Return (x, y) of the center of cell containing provided text 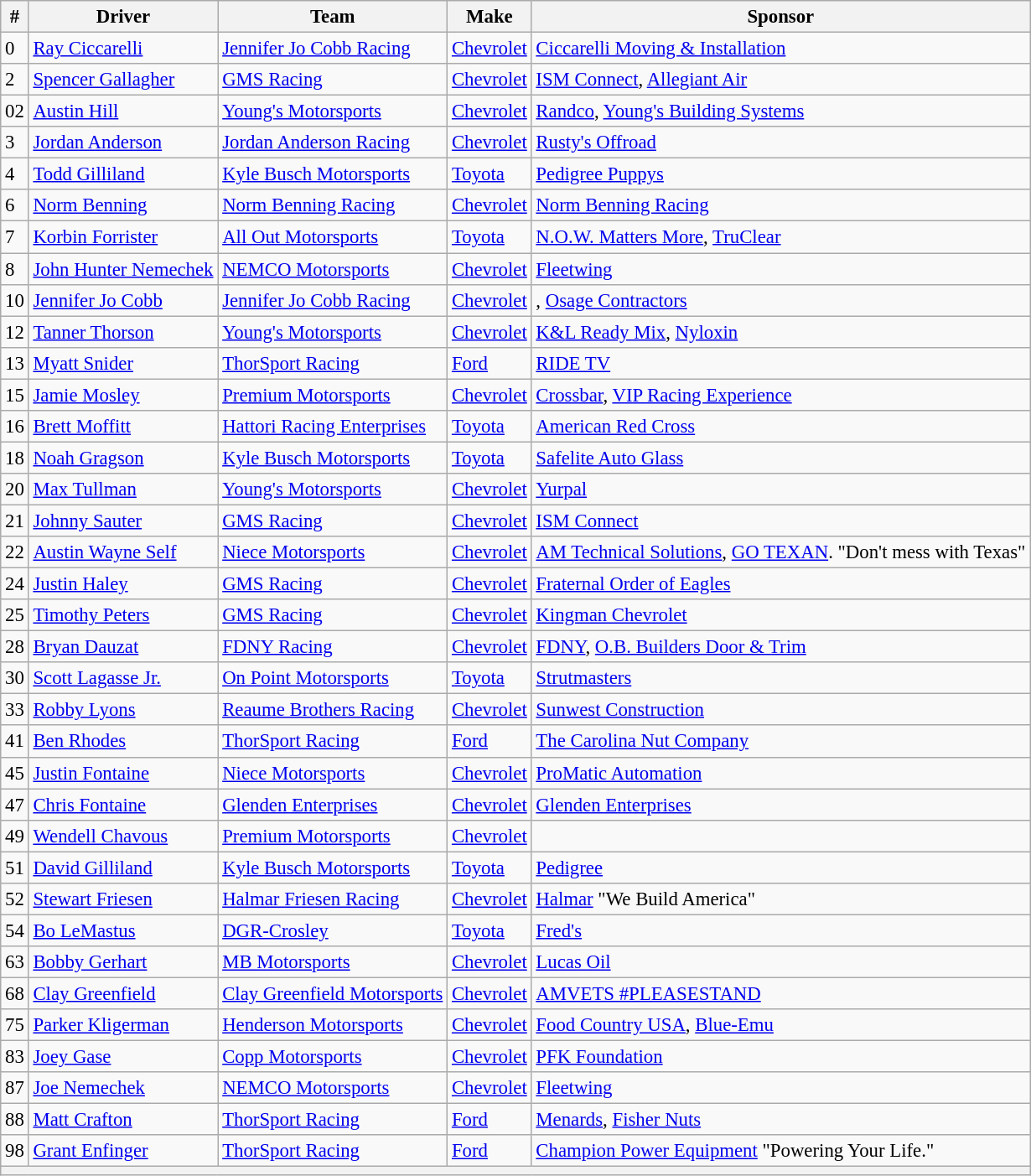
Robby Lyons (123, 710)
ISM Connect (781, 521)
83 (15, 1057)
Henderson Motorsports (333, 1025)
Stewart Friesen (123, 899)
2 (15, 80)
# (15, 17)
Halmar "We Build America" (781, 899)
Ray Ciccarelli (123, 49)
Max Tullman (123, 490)
41 (15, 742)
N.O.W. Matters More, TruClear (781, 237)
Clay Greenfield Motorsports (333, 993)
Parker Kligerman (123, 1025)
Justin Haley (123, 584)
Scott Lagasse Jr. (123, 678)
28 (15, 647)
Hattori Racing Enterprises (333, 427)
Jordan Anderson (123, 142)
51 (15, 868)
ProMatic Automation (781, 773)
Food Country USA, Blue-Emu (781, 1025)
On Point Motorsports (333, 678)
Menards, Fisher Nuts (781, 1120)
, Osage Contractors (781, 300)
Tanner Thorson (123, 332)
Safelite Auto Glass (781, 458)
Norm Benning (123, 205)
FDNY, O.B. Builders Door & Trim (781, 647)
10 (15, 300)
Bo LeMastus (123, 930)
Joey Gase (123, 1057)
68 (15, 993)
6 (15, 205)
RIDE TV (781, 363)
All Out Motorsports (333, 237)
American Red Cross (781, 427)
Timothy Peters (123, 615)
7 (15, 237)
52 (15, 899)
Lucas Oil (781, 962)
Bryan Dauzat (123, 647)
24 (15, 584)
DGR-Crosley (333, 930)
AM Technical Solutions, GO TEXAN. "Don't mess with Texas" (781, 552)
Make (490, 17)
22 (15, 552)
AMVETS #PLEASESTAND (781, 993)
Reaume Brothers Racing (333, 710)
Ciccarelli Moving & Installation (781, 49)
47 (15, 805)
Brett Moffitt (123, 427)
John Hunter Nemechek (123, 269)
Team (333, 17)
21 (15, 521)
David Gilliland (123, 868)
49 (15, 836)
3 (15, 142)
Copp Motorsports (333, 1057)
Matt Crafton (123, 1120)
Todd Gilliland (123, 174)
Myatt Snider (123, 363)
Korbin Forrister (123, 237)
Jennifer Jo Cobb (123, 300)
Noah Gragson (123, 458)
Halmar Friesen Racing (333, 899)
18 (15, 458)
Ben Rhodes (123, 742)
54 (15, 930)
Joe Nemechek (123, 1088)
ISM Connect, Allegiant Air (781, 80)
4 (15, 174)
30 (15, 678)
15 (15, 395)
25 (15, 615)
75 (15, 1025)
Austin Hill (123, 111)
Chris Fontaine (123, 805)
45 (15, 773)
Rusty's Offroad (781, 142)
88 (15, 1120)
MB Motorsports (333, 962)
PFK Foundation (781, 1057)
K&L Ready Mix, Nyloxin (781, 332)
02 (15, 111)
Sponsor (781, 17)
Jordan Anderson Racing (333, 142)
Champion Power Equipment "Powering Your Life." (781, 1151)
Fred's (781, 930)
Jamie Mosley (123, 395)
Johnny Sauter (123, 521)
Driver (123, 17)
87 (15, 1088)
Grant Enfinger (123, 1151)
Justin Fontaine (123, 773)
Austin Wayne Self (123, 552)
Yurpal (781, 490)
12 (15, 332)
Wendell Chavous (123, 836)
Crossbar, VIP Racing Experience (781, 395)
FDNY Racing (333, 647)
98 (15, 1151)
0 (15, 49)
20 (15, 490)
Bobby Gerhart (123, 962)
Pedigree Puppys (781, 174)
Pedigree (781, 868)
Sunwest Construction (781, 710)
Strutmasters (781, 678)
8 (15, 269)
Clay Greenfield (123, 993)
Randco, Young's Building Systems (781, 111)
Fraternal Order of Eagles (781, 584)
Kingman Chevrolet (781, 615)
16 (15, 427)
33 (15, 710)
13 (15, 363)
The Carolina Nut Company (781, 742)
Spencer Gallagher (123, 80)
63 (15, 962)
